Capture the cell that displays the provided text and extract its [X, Y] central coordinate. 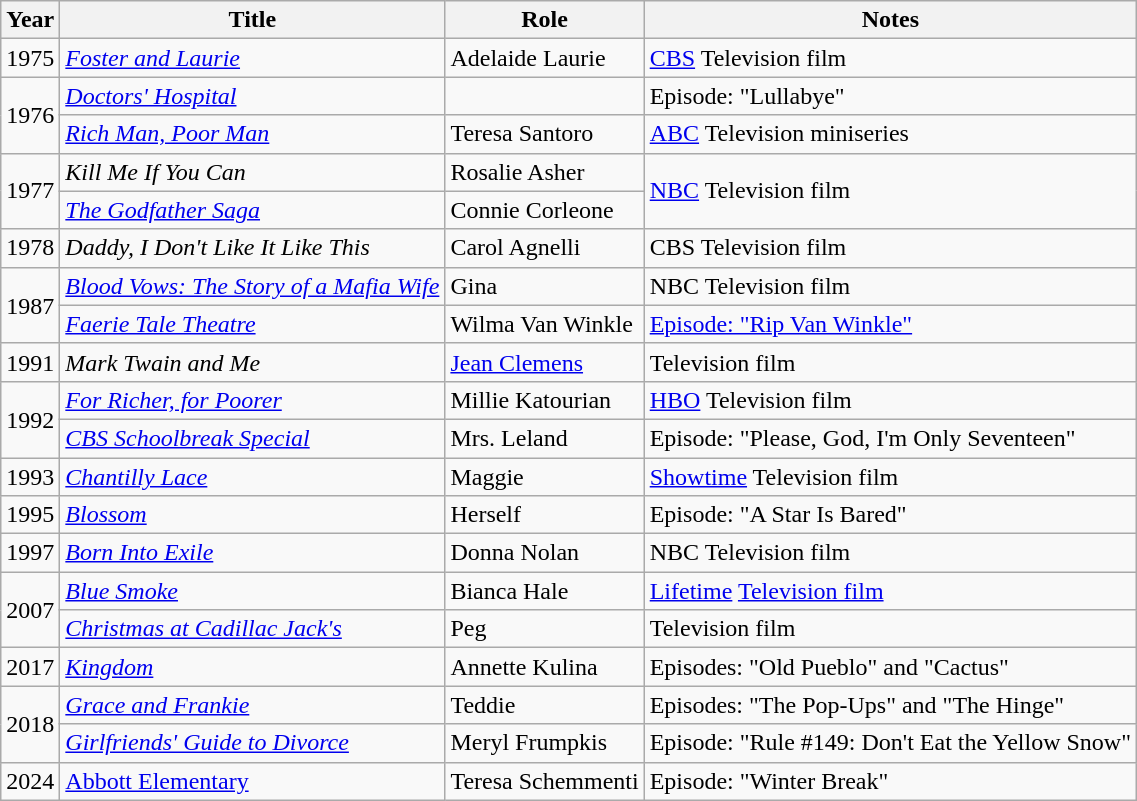
Showtime Television film [890, 477]
Blue Smoke [252, 591]
Peg [544, 629]
Rosalie Asher [544, 172]
1991 [30, 362]
Gina [544, 286]
1975 [30, 58]
Donna Nolan [544, 553]
Rich Man, Poor Man [252, 134]
Teresa Santoro [544, 134]
2024 [30, 781]
1976 [30, 115]
Kill Me If You Can [252, 172]
1978 [30, 248]
Carol Agnelli [544, 248]
Christmas at Cadillac Jack's [252, 629]
Grace and Frankie [252, 705]
Role [544, 20]
Girlfriends' Guide to Divorce [252, 743]
Faerie Tale Theatre [252, 324]
Herself [544, 515]
The Godfather Saga [252, 210]
Maggie [544, 477]
Born Into Exile [252, 553]
2017 [30, 667]
Episode: "Please, God, I'm Only Seventeen" [890, 438]
Wilma Van Winkle [544, 324]
Kingdom [252, 667]
1977 [30, 191]
Bianca Hale [544, 591]
ABC Television miniseries [890, 134]
1993 [30, 477]
Episode: "Winter Break" [890, 781]
Foster and Laurie [252, 58]
1995 [30, 515]
Year [30, 20]
Annette Kulina [544, 667]
Lifetime Television film [890, 591]
Teresa Schemmenti [544, 781]
Episodes: "Old Pueblo" and "Cactus" [890, 667]
CBS Schoolbreak Special [252, 438]
For Richer, for Poorer [252, 400]
1997 [30, 553]
Blossom [252, 515]
Abbott Elementary [252, 781]
Connie Corleone [544, 210]
Teddie [544, 705]
Adelaide Laurie [544, 58]
Chantilly Lace [252, 477]
2018 [30, 724]
1992 [30, 419]
2007 [30, 610]
Daddy, I Don't Like It Like This [252, 248]
Blood Vows: The Story of a Mafia Wife [252, 286]
Episode: "Rule #149: Don't Eat the Yellow Snow" [890, 743]
1987 [30, 305]
Meryl Frumpkis [544, 743]
Episode: "A Star Is Bared" [890, 515]
Title [252, 20]
Notes [890, 20]
Mark Twain and Me [252, 362]
Episode: "Rip Van Winkle" [890, 324]
Millie Katourian [544, 400]
Jean Clemens [544, 362]
Mrs. Leland [544, 438]
Episode: "Lullabye" [890, 96]
HBO Television film [890, 400]
Episodes: "The Pop-Ups" and "The Hinge" [890, 705]
Doctors' Hospital [252, 96]
